Provide the (x, y) coordinate of the cell's center where the given text is located.  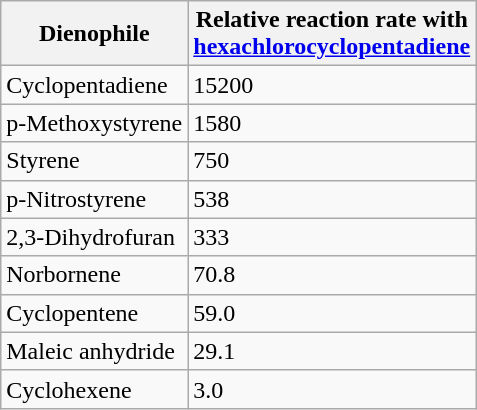
Norbornene (94, 275)
p-Methoxystyrene (94, 123)
Relative reaction rate withhexachlorocyclopentadiene (332, 34)
Styrene (94, 161)
Cyclopentene (94, 313)
Cyclopentadiene (94, 85)
538 (332, 199)
29.1 (332, 351)
Dienophile (94, 34)
15200 (332, 85)
1580 (332, 123)
2,3-Dihydrofuran (94, 237)
3.0 (332, 389)
Maleic anhydride (94, 351)
59.0 (332, 313)
Cyclohexene (94, 389)
750 (332, 161)
333 (332, 237)
70.8 (332, 275)
p-Nitrostyrene (94, 199)
